Find where the given text appears and provide that cell's center as (X, Y) coordinate. 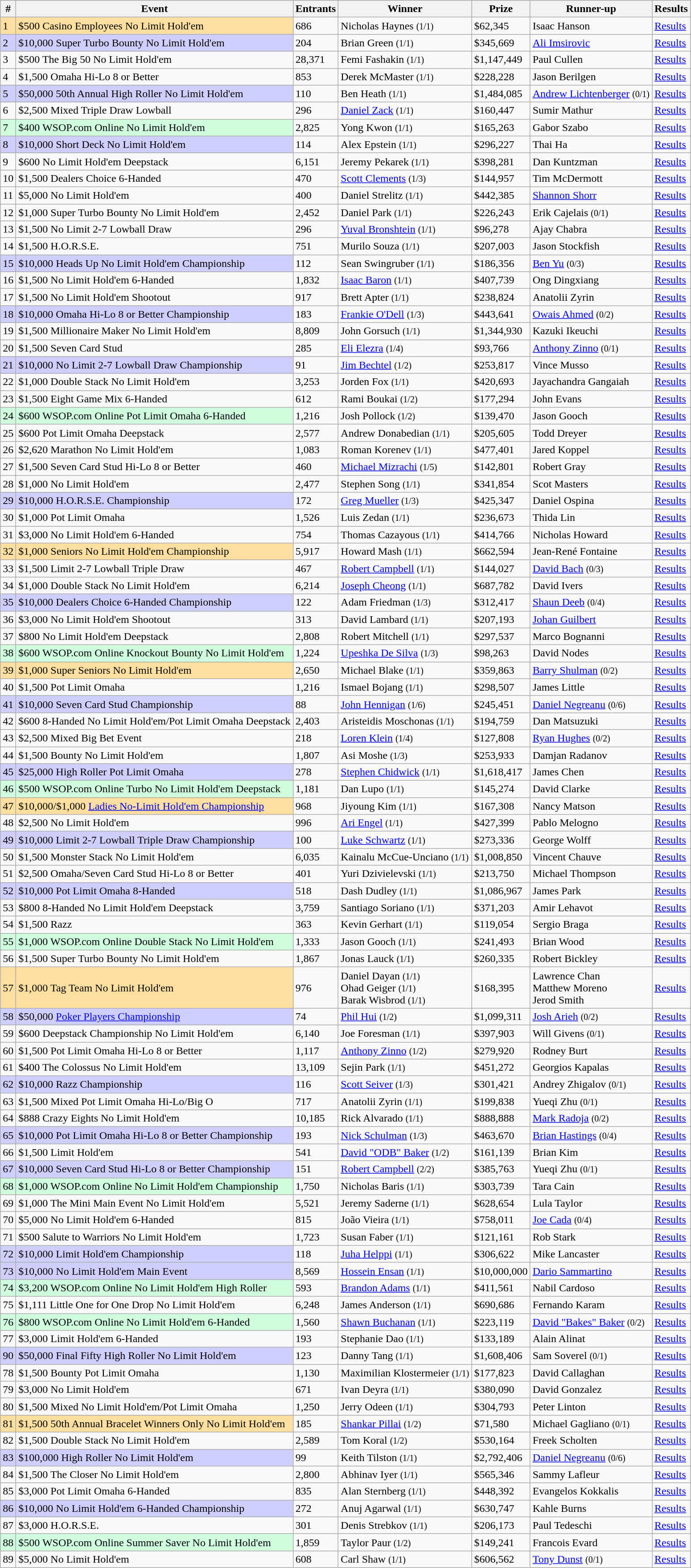
$1,500 Millionaire Maker No Limit Hold'em (154, 331)
25 (8, 433)
$1,086,967 (501, 891)
$25,000 High Roller Pot Limit Omaha (154, 772)
$451,272 (501, 1068)
6,151 (316, 161)
$800 No Limit Hold'em Deepstack (154, 636)
$371,203 (501, 908)
Gabor Szabo (591, 127)
Vince Musso (591, 365)
$380,090 (501, 1390)
18 (8, 314)
45 (8, 772)
Michael Thompson (591, 874)
Isaac Baron (1/1) (405, 280)
Joseph Cheong (1/1) (405, 585)
Yuri Dzivielevski (1/1) (405, 874)
2,452 (316, 213)
$690,686 (501, 1305)
Francois Evard (591, 1542)
Scott Seiver (1/3) (405, 1085)
$253,933 (501, 755)
$50,000 Poker Players Championship (154, 1016)
612 (316, 399)
Ajay Chabra (591, 229)
Pablo Melogno (591, 823)
Tony Dunst (0/1) (591, 1559)
Thai Ha (591, 144)
Alex Epstein (1/1) (405, 144)
70 (8, 1220)
301 (316, 1525)
$139,470 (501, 416)
$341,854 (501, 483)
$1,500 Dealers Choice 6-Handed (154, 178)
13 (8, 229)
118 (316, 1254)
$241,493 (501, 942)
$2,500 Mixed Big Bet Event (154, 738)
$1,000 Super Seniors No Limit Hold'em (154, 670)
Alan Sternberg (1/1) (405, 1491)
Tara Cain (591, 1186)
Andrew Donabedian (1/1) (405, 433)
Thida Lin (591, 518)
$119,054 (501, 925)
$630,747 (501, 1508)
123 (316, 1356)
$1,000 Tag Team No Limit Hold'em (154, 987)
$3,000 No Limit Hold'em Shootout (154, 619)
Sumir Mathur (591, 111)
$500 WSOP.com Online Turbo No Limit Hold'em Deepstack (154, 789)
Michael Blake (1/1) (405, 670)
$3,000 Limit Hold'em 6-Handed (154, 1339)
Stephen Song (1/1) (405, 483)
Lawrence Chan Matthew Moreno Jerod Smith (591, 987)
Will Givens (0/1) (591, 1033)
Barry Shulman (0/2) (591, 670)
Jim Bechtel (1/2) (405, 365)
43 (8, 738)
$50,000 50th Annual High Roller No Limit Hold'em (154, 94)
$530,164 (501, 1441)
Anatolii Zyrin (1/1) (405, 1101)
2,577 (316, 433)
$161,139 (501, 1152)
Robert Bickley (591, 958)
6,214 (316, 585)
2,650 (316, 670)
$2,500 No Limit Hold'em (154, 823)
1,130 (316, 1373)
Nabil Cardoso (591, 1288)
285 (316, 348)
$1,500 Mixed No Limit Hold'em/Pot Limit Omaha (154, 1407)
460 (316, 467)
$500 Casino Employees No Limit Hold'em (154, 26)
$1,500 Bounty No Limit Hold'em (154, 755)
$167,308 (501, 806)
541 (316, 1152)
Dash Dudley (1/1) (405, 891)
Jerry Odeen (1/1) (405, 1407)
17 (8, 297)
99 (316, 1457)
2,477 (316, 483)
968 (316, 806)
80 (8, 1407)
Adam Friedman (1/3) (405, 602)
Daniel Strelitz (1/1) (405, 195)
1,250 (316, 1407)
Jiyoung Kim (1/1) (405, 806)
57 (8, 987)
Todd Dreyer (591, 433)
Rob Stark (591, 1237)
1,832 (316, 280)
Kainalu McCue-Unciano (1/1) (405, 857)
Murilo Souza (1/1) (405, 246)
3 (8, 60)
$1,500 50th Annual Bracelet Winners Only No Limit Hold'em (154, 1424)
James Chen (591, 772)
$800 WSOP.com Online No Limit Hold'em 6-Handed (154, 1322)
$385,763 (501, 1169)
$1,000 Super Turbo Bounty No Limit Hold'em (154, 213)
Nicholas Baris (1/1) (405, 1186)
Denis Strebkov (1/1) (405, 1525)
$3,000 Pot Limit Omaha 6-Handed (154, 1491)
$273,336 (501, 840)
Amir Lehavot (591, 908)
5 (8, 94)
$600 No Limit Hold'em Deepstack (154, 161)
George Wolff (591, 840)
54 (8, 925)
$199,838 (501, 1101)
$144,957 (501, 178)
401 (316, 874)
$1,000 WSOP.com Online No Limit Hold'em Championship (154, 1186)
34 (8, 585)
Daniel Ospina (591, 501)
10 (8, 178)
$888 Crazy Eights No Limit Hold'em (154, 1118)
Ben Yu (0/3) (591, 263)
$149,241 (501, 1542)
23 (8, 399)
Owais Ahmed (0/2) (591, 314)
$1,500 Limit Hold'em (154, 1152)
40 (8, 687)
$565,346 (501, 1474)
$1,500 Seven Card Stud Hi-Lo 8 or Better (154, 467)
172 (316, 501)
110 (316, 94)
Shawn Buchanan (1/1) (405, 1322)
David Ivers (591, 585)
Scot Masters (591, 483)
Damjan Radanov (591, 755)
15 (8, 263)
$442,385 (501, 195)
815 (316, 1220)
$186,356 (501, 263)
71 (8, 1237)
41 (8, 704)
Maximilian Klostermeier (1/1) (405, 1373)
Dan Lupo (1/1) (405, 789)
$888,888 (501, 1118)
61 (8, 1068)
$206,173 (501, 1525)
Jonas Lauck (1/1) (405, 958)
1,333 (316, 942)
$100,000 High Roller No Limit Hold'em (154, 1457)
$1,500 Monster Stack No Limit Hold'em (154, 857)
Femi Fashakin (1/1) (405, 60)
83 (8, 1457)
Fernando Karam (591, 1305)
Asi Moshe (1/3) (405, 755)
Dario Sammartino (591, 1271)
$1,500 No Limit 2-7 Lowball Draw (154, 229)
$407,739 (501, 280)
Shannon Shorr (591, 195)
$194,759 (501, 721)
10,185 (316, 1118)
$121,161 (501, 1237)
100 (316, 840)
Vincent Chauve (591, 857)
$1,500 No Limit Hold'em 6-Handed (154, 280)
Sammy Lafleur (591, 1474)
$301,421 (501, 1085)
Dan Kuntzman (591, 161)
Sean Swingruber (1/1) (405, 263)
751 (316, 246)
48 (8, 823)
John Gorsuch (1/1) (405, 331)
Anatolii Zyrin (591, 297)
$1,500 H.O.R.S.E. (154, 246)
Loren Klein (1/4) (405, 738)
David "Bakes" Baker (0/2) (591, 1322)
Jean-René Fontaine (591, 552)
$1,500 Razz (154, 925)
$205,605 (501, 433)
Ong Dingxiang (591, 280)
87 (8, 1525)
2,808 (316, 636)
5,917 (316, 552)
$50,000 Final Fifty High Roller No Limit Hold'em (154, 1356)
$10,000 No Limit 2-7 Lowball Draw Championship (154, 365)
835 (316, 1491)
63 (8, 1101)
754 (316, 535)
$1,500 Omaha Hi-Lo 8 or Better (154, 77)
671 (316, 1390)
2,589 (316, 1441)
$133,189 (501, 1339)
9 (8, 161)
$1,000 Pot Limit Omaha (154, 518)
Aristeidis Moschonas (1/1) (405, 721)
8 (8, 144)
$10,000 Super Turbo Bounty No Limit Hold'em (154, 43)
John Evans (591, 399)
3,253 (316, 382)
39 (8, 670)
Jason Gooch (591, 416)
$400 WSOP.com Online No Limit Hold'em (154, 127)
Entrants (316, 9)
$463,670 (501, 1135)
1,723 (316, 1237)
$398,281 (501, 161)
$1,500 Double Stack No Limit Hold'em (154, 1441)
69 (8, 1203)
1,526 (316, 518)
Georgios Kapalas (591, 1068)
24 (8, 416)
Phil Hui (1/2) (405, 1016)
Sergio Braga (591, 925)
$420,693 (501, 382)
12 (8, 213)
Carl Shaw (1/1) (405, 1559)
Peter Linton (591, 1407)
Jayachandra Gangaiah (591, 382)
$98,263 (501, 653)
6,035 (316, 857)
Rami Boukai (1/2) (405, 399)
$1,008,850 (501, 857)
Yong Kwon (1/1) (405, 127)
112 (316, 263)
$312,417 (501, 602)
Jason Berilgen (591, 77)
$10,000 Seven Card Stud Hi-Lo 8 or Better Championship (154, 1169)
1,560 (316, 1322)
$2,500 Mixed Triple Draw Lowball (154, 111)
$306,622 (501, 1254)
Thomas Cazayous (1/1) (405, 535)
$238,824 (501, 297)
$1,111 Little One for One Drop No Limit Hold'em (154, 1305)
1,083 (316, 450)
James Little (591, 687)
$165,263 (501, 127)
272 (316, 1508)
27 (8, 467)
53 (8, 908)
$127,808 (501, 738)
Dan Matsuzuki (591, 721)
22 (8, 382)
Luke Schwartz (1/1) (405, 840)
Josh Pollock (1/2) (405, 416)
Frankie O'Dell (1/3) (405, 314)
608 (316, 1559)
$2,620 Marathon No Limit Hold'em (154, 450)
Freek Scholten (591, 1441)
65 (8, 1135)
363 (316, 925)
Nicholas Howard (591, 535)
5,521 (316, 1203)
Juha Helppi (1/1) (405, 1254)
Daniel Zack (1/1) (405, 111)
Jason Stockfish (591, 246)
Alain Alinat (591, 1339)
8,809 (316, 331)
$93,766 (501, 348)
$2,500 Omaha/Seven Card Stud Hi-Lo 8 or Better (154, 874)
Stephanie Dao (1/1) (405, 1339)
Robert Campbell (1/1) (405, 569)
$600 8-Handed No Limit Hold'em/Pot Limit Omaha Deepstack (154, 721)
$427,399 (501, 823)
Daniel Park (1/1) (405, 213)
Michael Gagliano (0/1) (591, 1424)
$477,401 (501, 450)
David "ODB" Baker (1/2) (405, 1152)
Robert Campbell (2/2) (405, 1169)
6,248 (316, 1305)
33 (8, 569)
$96,278 (501, 229)
60 (8, 1050)
14 (8, 246)
51 (8, 874)
35 (8, 602)
218 (316, 738)
77 (8, 1339)
Josh Arieh (0/2) (591, 1016)
James Anderson (1/1) (405, 1305)
Marco Bognanni (591, 636)
82 (8, 1441)
20 (8, 348)
$297,537 (501, 636)
David Lambard (1/1) (405, 619)
$1,500 No Limit Hold'em Shootout (154, 297)
$1,000 Seniors No Limit Hold'em Championship (154, 552)
Anthony Zinno (1/2) (405, 1050)
2,800 (316, 1474)
$1,500 Pot Limit Omaha (154, 687)
46 (8, 789)
$10,000 Short Deck No Limit Hold'em (154, 144)
$228,228 (501, 77)
$1,344,930 (501, 331)
$10,000 Omaha Hi-Lo 8 or Better Championship (154, 314)
$3,000 No Limit Hold'em (154, 1390)
64 (8, 1118)
1,867 (316, 958)
Robert Mitchell (1/1) (405, 636)
Yuval Bronshtein (1/1) (405, 229)
$414,766 (501, 535)
19 (8, 331)
Greg Mueller (1/3) (405, 501)
$345,669 (501, 43)
Hossein Ensan (1/1) (405, 1271)
31 (8, 535)
Kevin Gerhart (1/1) (405, 925)
$253,817 (501, 365)
1,750 (316, 1186)
# (8, 9)
$687,782 (501, 585)
$304,793 (501, 1407)
$600 Deepstack Championship No Limit Hold'em (154, 1033)
Daniel Dayan (1/1) Ohad Geiger (1/1) Barak Wisbrod (1/1) (405, 987)
$425,347 (501, 501)
Jason Gooch (1/1) (405, 942)
62 (8, 1085)
$10,000 No Limit Hold'em Main Event (154, 1271)
Stephen Chidwick (1/1) (405, 772)
44 (8, 755)
Sam Soverel (0/1) (591, 1356)
686 (316, 26)
Jeremy Saderne (1/1) (405, 1203)
Taylor Paur (1/2) (405, 1542)
917 (316, 297)
$448,392 (501, 1491)
50 (8, 857)
$303,739 (501, 1186)
$500 The Big 50 No Limit Hold'em (154, 60)
$1,608,406 (501, 1356)
$260,335 (501, 958)
21 (8, 365)
Event (154, 9)
79 (8, 1390)
Kazuki Ikeuchi (591, 331)
1,181 (316, 789)
1,807 (316, 755)
Nick Schulman (1/3) (405, 1135)
$1,484,085 (501, 94)
116 (316, 1085)
151 (316, 1169)
467 (316, 569)
518 (316, 891)
66 (8, 1152)
278 (316, 772)
$168,395 (501, 987)
1,117 (316, 1050)
Upeshka De Silva (1/3) (405, 653)
38 (8, 653)
29 (8, 501)
$1,500 Pot Limit Omaha Hi-Lo 8 or Better (154, 1050)
$1,500 Mixed Pot Limit Omaha Hi-Lo/Big O (154, 1101)
John Hennigan (1/6) (405, 704)
2,403 (316, 721)
400 (316, 195)
$397,903 (501, 1033)
Tom Koral (1/2) (405, 1441)
32 (8, 552)
30 (8, 518)
67 (8, 1169)
$600 WSOP.com Online Knockout Bounty No Limit Hold'em (154, 653)
Ben Heath (1/1) (405, 94)
Santiago Soriano (1/1) (405, 908)
$144,027 (501, 569)
47 (8, 806)
$10,000 Pot Limit Omaha Hi-Lo 8 or Better Championship (154, 1135)
4 (8, 77)
$71,580 (501, 1424)
$10,000 No Limit Hold'em 6-Handed Championship (154, 1508)
$177,823 (501, 1373)
$245,451 (501, 704)
$226,243 (501, 213)
$1,000 The Mini Main Event No Limit Hold'em (154, 1203)
$606,562 (501, 1559)
28,371 (316, 60)
Mike Lancaster (591, 1254)
996 (316, 823)
Nicholas Haynes (1/1) (405, 26)
183 (316, 314)
Ismael Bojang (1/1) (405, 687)
49 (8, 840)
313 (316, 619)
853 (316, 77)
185 (316, 1424)
$3,200 WSOP.com Online No Limit Hold'em High Roller (154, 1288)
73 (8, 1271)
90 (8, 1356)
Joe Cada (0/4) (591, 1220)
$145,274 (501, 789)
Danny Tang (1/1) (405, 1356)
1,859 (316, 1542)
Rick Alvarado (1/1) (405, 1118)
Ali Imsirovic (591, 43)
Shankar Pillai (1/2) (405, 1424)
Andrey Zhigalov (0/1) (591, 1085)
Ryan Hughes (0/2) (591, 738)
$1,500 The Closer No Limit Hold'em (154, 1474)
$10,000 Seven Card Stud Championship (154, 704)
$758,011 (501, 1220)
$600 WSOP.com Online Pot Limit Omaha 6-Handed (154, 416)
976 (316, 987)
85 (8, 1491)
56 (8, 958)
$600 Pot Limit Omaha Deepstack (154, 433)
Anuj Agarwal (1/1) (405, 1508)
Brian Green (1/1) (405, 43)
$207,193 (501, 619)
$500 WSOP.com Online Summer Saver No Limit Hold'em (154, 1542)
$1,500 Seven Card Stud (154, 348)
$1,500 Limit 2-7 Lowball Triple Draw (154, 569)
Brian Wood (591, 942)
Jeremy Pekarek (1/1) (405, 161)
Johan Guilbert (591, 619)
Robert Gray (591, 467)
$359,863 (501, 670)
$411,561 (501, 1288)
13,109 (316, 1068)
Paul Cullen (591, 60)
7 (8, 127)
1 (8, 26)
Brett Apter (1/1) (405, 297)
Lula Taylor (591, 1203)
Isaac Hanson (591, 26)
$10,000 Razz Championship (154, 1085)
72 (8, 1254)
Roman Korenev (1/1) (405, 450)
$5,000 No Limit Hold'em 6-Handed (154, 1220)
David Clarke (591, 789)
76 (8, 1322)
593 (316, 1288)
Eli Elezra (1/4) (405, 348)
36 (8, 619)
Winner (405, 9)
Ivan Deyra (1/1) (405, 1390)
204 (316, 43)
1,224 (316, 653)
João Vieira (1/1) (405, 1220)
42 (8, 721)
Susan Faber (1/1) (405, 1237)
$213,750 (501, 874)
$10,000 Pot Limit Omaha 8-Handed (154, 891)
28 (8, 483)
59 (8, 1033)
Shaun Deeb (0/4) (591, 602)
$1,618,417 (501, 772)
Runner-up (591, 9)
84 (8, 1474)
Ari Engel (1/1) (405, 823)
$1,000 WSOP.com Online Double Stack No Limit Hold'em (154, 942)
Jorden Fox (1/1) (405, 382)
Keith Tilston (1/1) (405, 1457)
Jared Koppel (591, 450)
Brandon Adams (1/1) (405, 1288)
$236,673 (501, 518)
$1,500 Bounty Pot Limit Omaha (154, 1373)
$279,920 (501, 1050)
68 (8, 1186)
$10,000 Limit Hold'em Championship (154, 1254)
Brian Hastings (0/4) (591, 1135)
Andrew Lichtenberger (0/1) (591, 94)
$223,119 (501, 1322)
122 (316, 602)
78 (8, 1373)
Scott Clements (1/3) (405, 178)
$1,500 Super Turbo Bounty No Limit Hold'em (154, 958)
91 (316, 365)
$800 8-Handed No Limit Hold'em Deepstack (154, 908)
$142,801 (501, 467)
$1,500 Eight Game Mix 6-Handed (154, 399)
Michael Mizrachi (1/5) (405, 467)
James Park (591, 891)
75 (8, 1305)
$1,099,311 (501, 1016)
$400 The Colossus No Limit Hold'em (154, 1068)
86 (8, 1508)
David Nodes (591, 653)
$662,594 (501, 552)
$3,000 H.O.R.S.E. (154, 1525)
Derek McMaster (1/1) (405, 77)
$62,345 (501, 26)
470 (316, 178)
3,759 (316, 908)
Prize (501, 9)
Joe Foresman (1/1) (405, 1033)
81 (8, 1424)
$10,000 Heads Up No Limit Hold'em Championship (154, 263)
37 (8, 636)
6 (8, 111)
Kahle Burns (591, 1508)
$500 Salute to Warriors No Limit Hold'em (154, 1237)
$296,227 (501, 144)
114 (316, 144)
$443,641 (501, 314)
$10,000 Dealers Choice 6-Handed Championship (154, 602)
Rodney Burt (591, 1050)
Anthony Zinno (0/1) (591, 348)
26 (8, 450)
$207,003 (501, 246)
Brian Kim (591, 1152)
Luis Zedan (1/1) (405, 518)
Nancy Matson (591, 806)
$10,000,000 (501, 1271)
Sejin Park (1/1) (405, 1068)
David Callaghan (591, 1373)
$298,507 (501, 687)
$10,000 H.O.R.S.E. Championship (154, 501)
2,825 (316, 127)
$1,000 No Limit Hold'em (154, 483)
89 (8, 1559)
$3,000 No Limit Hold'em 6-Handed (154, 535)
$160,447 (501, 111)
16 (8, 280)
$10,000 Limit 2-7 Lowball Triple Draw Championship (154, 840)
Abhinav Iyer (1/1) (405, 1474)
11 (8, 195)
Mark Radoja (0/2) (591, 1118)
717 (316, 1101)
6,140 (316, 1033)
2 (8, 43)
52 (8, 891)
8,569 (316, 1271)
$2,792,406 (501, 1457)
58 (8, 1016)
Howard Mash (1/1) (405, 552)
Paul Tedeschi (591, 1525)
Evangelos Kokkalis (591, 1491)
$628,654 (501, 1203)
$10,000/$1,000 Ladies No-Limit Hold'em Championship (154, 806)
Erik Cajelais (0/1) (591, 213)
David Bach (0/3) (591, 569)
55 (8, 942)
Tim McDermott (591, 178)
$1,147,449 (501, 60)
David Gonzalez (591, 1390)
$177,294 (501, 399)
